Locate the cell with the specified text and output its [X, Y] center coordinate. 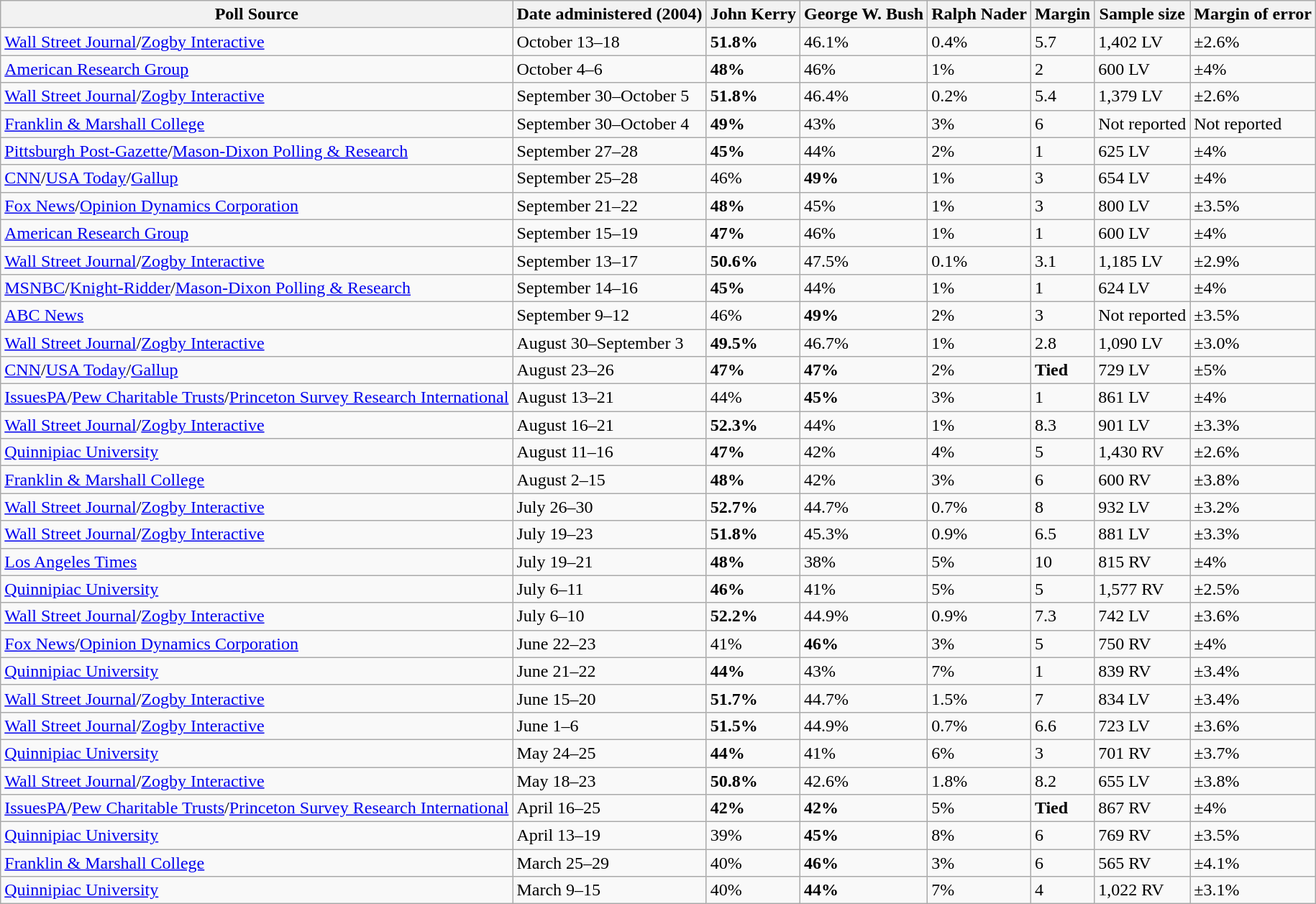
6% [979, 753]
1,379 LV [1142, 96]
867 RV [1142, 808]
655 LV [1142, 780]
September 13–17 [610, 260]
1,090 LV [1142, 343]
ABC News [257, 315]
51.7% [753, 698]
1,430 RV [1142, 452]
47.5% [864, 260]
±5% [1253, 370]
August 11–16 [610, 452]
September 30–October 4 [610, 124]
1.5% [979, 698]
1,185 LV [1142, 260]
Pittsburgh Post-Gazette/Mason-Dixon Polling & Research [257, 151]
±3.1% [1253, 890]
May 18–23 [610, 780]
March 25–29 [610, 863]
742 LV [1142, 616]
729 LV [1142, 370]
0.2% [979, 96]
52.3% [753, 425]
June 15–20 [610, 698]
±3.2% [1253, 507]
769 RV [1142, 836]
0.4% [979, 42]
839 RV [1142, 671]
1.8% [979, 780]
38% [864, 562]
George W. Bush [864, 14]
August 16–21 [610, 425]
August 30–September 3 [610, 343]
46.7% [864, 343]
2 [1062, 69]
800 LV [1142, 206]
46.1% [864, 42]
39% [753, 836]
August 2–15 [610, 480]
654 LV [1142, 178]
5.4 [1062, 96]
September 25–28 [610, 178]
Date administered (2004) [610, 14]
±3.0% [1253, 343]
May 24–25 [610, 753]
July 19–23 [610, 534]
June 21–22 [610, 671]
August 13–21 [610, 398]
MSNBC/Knight-Ridder/Mason-Dixon Polling & Research [257, 288]
October 13–18 [610, 42]
±3.7% [1253, 753]
±2.9% [1253, 260]
Los Angeles Times [257, 562]
July 19–21 [610, 562]
625 LV [1142, 151]
September 27–28 [610, 151]
Poll Source [257, 14]
8% [979, 836]
Ralph Nader [979, 14]
45.3% [864, 534]
3.1 [1062, 260]
0.1% [979, 260]
April 13–19 [610, 836]
July 6–11 [610, 589]
723 LV [1142, 726]
932 LV [1142, 507]
701 RV [1142, 753]
1,022 RV [1142, 890]
June 22–23 [610, 644]
June 1–6 [610, 726]
52.2% [753, 616]
52.7% [753, 507]
Sample size [1142, 14]
8.3 [1062, 425]
6.6 [1062, 726]
John Kerry [753, 14]
565 RV [1142, 863]
46.4% [864, 96]
4 [1062, 890]
600 RV [1142, 480]
624 LV [1142, 288]
10 [1062, 562]
September 9–12 [610, 315]
51.5% [753, 726]
834 LV [1142, 698]
September 14–16 [610, 288]
April 16–25 [610, 808]
July 6–10 [610, 616]
7 [1062, 698]
49.5% [753, 343]
September 21–22 [610, 206]
1,402 LV [1142, 42]
Margin [1062, 14]
March 9–15 [610, 890]
4% [979, 452]
2.8 [1062, 343]
50.6% [753, 260]
±2.5% [1253, 589]
7.3 [1062, 616]
August 23–26 [610, 370]
±4.1% [1253, 863]
901 LV [1142, 425]
8.2 [1062, 780]
5.7 [1062, 42]
861 LV [1142, 398]
50.8% [753, 780]
September 30–October 5 [610, 96]
8 [1062, 507]
July 26–30 [610, 507]
815 RV [1142, 562]
Margin of error [1253, 14]
October 4–6 [610, 69]
42.6% [864, 780]
750 RV [1142, 644]
1,577 RV [1142, 589]
881 LV [1142, 534]
6.5 [1062, 534]
September 15–19 [610, 233]
